Find where the given text appears and provide that cell's center as (x, y) coordinate. 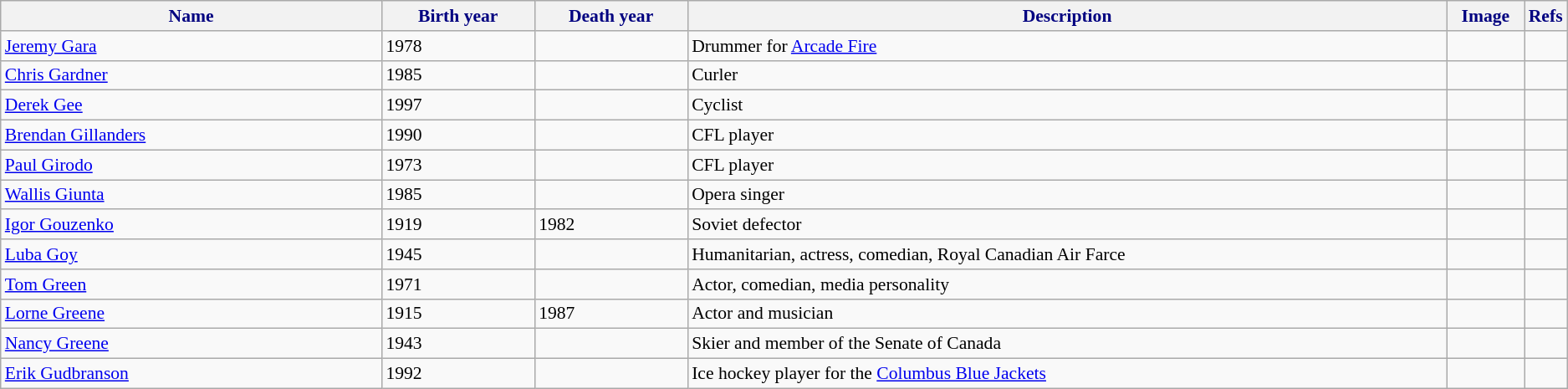
Opera singer (1067, 195)
Drummer for Arcade Fire (1067, 46)
1990 (458, 136)
Wallis Giunta (192, 195)
Brendan Gillanders (192, 136)
Skier and member of the Senate of Canada (1067, 344)
Refs (1545, 16)
Ice hockey player for the Columbus Blue Jackets (1067, 374)
1987 (610, 314)
1982 (610, 225)
Paul Girodo (192, 165)
1978 (458, 46)
Luba Goy (192, 254)
1915 (458, 314)
Jeremy Gara (192, 46)
Lorne Greene (192, 314)
Name (192, 16)
Chris Gardner (192, 75)
Actor, comedian, media personality (1067, 284)
Actor and musician (1067, 314)
1971 (458, 284)
1997 (458, 105)
1973 (458, 165)
Image (1485, 16)
Erik Gudbranson (192, 374)
1919 (458, 225)
Birth year (458, 16)
Derek Gee (192, 105)
1945 (458, 254)
Cyclist (1067, 105)
1992 (458, 374)
Soviet defector (1067, 225)
Death year (610, 16)
Tom Green (192, 284)
Nancy Greene (192, 344)
Igor Gouzenko (192, 225)
Curler (1067, 75)
Description (1067, 16)
Humanitarian, actress, comedian, Royal Canadian Air Farce (1067, 254)
1943 (458, 344)
